Provide the [X, Y] coordinate of the cell's center where the given text is located.  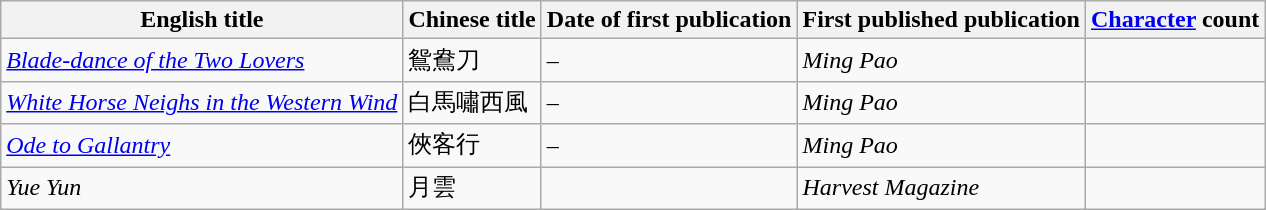
Character count [1174, 20]
白馬嘯西風 [472, 102]
Chinese title [472, 20]
Date of first publication [669, 20]
English title [202, 20]
First published publication [941, 20]
Harvest Magazine [941, 188]
Blade-dance of the Two Lovers [202, 60]
White Horse Neighs in the Western Wind [202, 102]
Ode to Gallantry [202, 146]
俠客行 [472, 146]
月雲 [472, 188]
Yue Yun [202, 188]
鴛鴦刀 [472, 60]
